Return the [x, y] coordinate for the center point of the cell that contains the specified text.  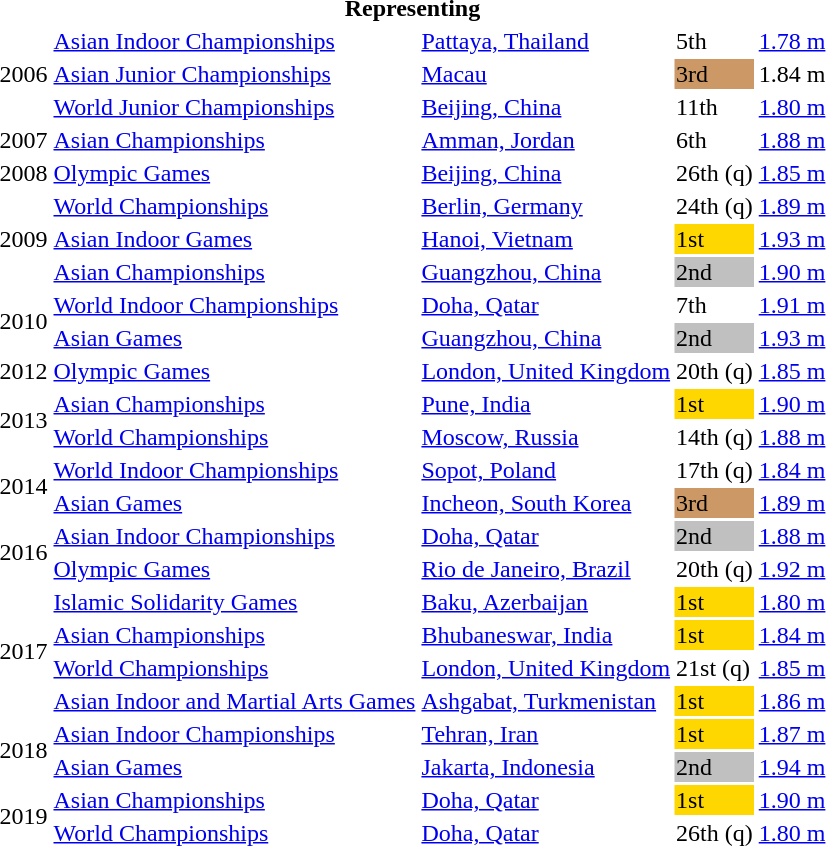
Asian Junior Championships [234, 74]
Incheon, South Korea [546, 503]
5th [715, 41]
14th (q) [715, 437]
Macau [546, 74]
Jakarta, Indonesia [546, 767]
Moscow, Russia [546, 437]
Asian Indoor Games [234, 239]
Rio de Janeiro, Brazil [546, 569]
21st (q) [715, 668]
24th (q) [715, 206]
Berlin, Germany [546, 206]
Baku, Azerbaijan [546, 602]
Tehran, Iran [546, 734]
6th [715, 140]
World Junior Championships [234, 107]
11th [715, 107]
17th (q) [715, 470]
Ashgabat, Turkmenistan [546, 701]
26th (q) [715, 173]
Asian Indoor and Martial Arts Games [234, 701]
Pattaya, Thailand [546, 41]
Amman, Jordan [546, 140]
7th [715, 305]
Pune, India [546, 404]
Sopot, Poland [546, 470]
Islamic Solidarity Games [234, 602]
Hanoi, Vietnam [546, 239]
Bhubaneswar, India [546, 635]
